Capture the cell that displays the provided text and extract its (x, y) central coordinate. 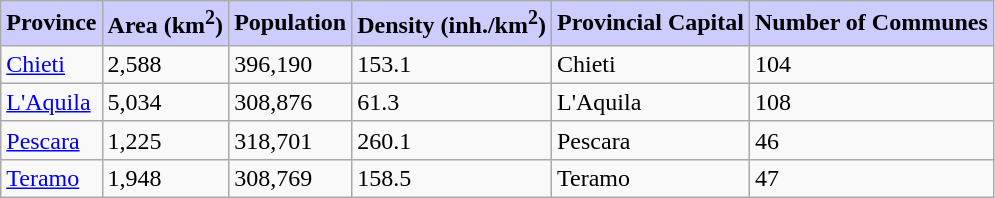
47 (871, 178)
Number of Communes (871, 24)
308,769 (290, 178)
2,588 (166, 64)
104 (871, 64)
Province (52, 24)
Area (km2) (166, 24)
46 (871, 140)
Provincial Capital (650, 24)
1,948 (166, 178)
61.3 (452, 102)
158.5 (452, 178)
396,190 (290, 64)
153.1 (452, 64)
108 (871, 102)
Population (290, 24)
5,034 (166, 102)
308,876 (290, 102)
Density (inh./km2) (452, 24)
1,225 (166, 140)
318,701 (290, 140)
260.1 (452, 140)
